Detect which cell encompasses the target text, then output its [x, y] center coordinate. 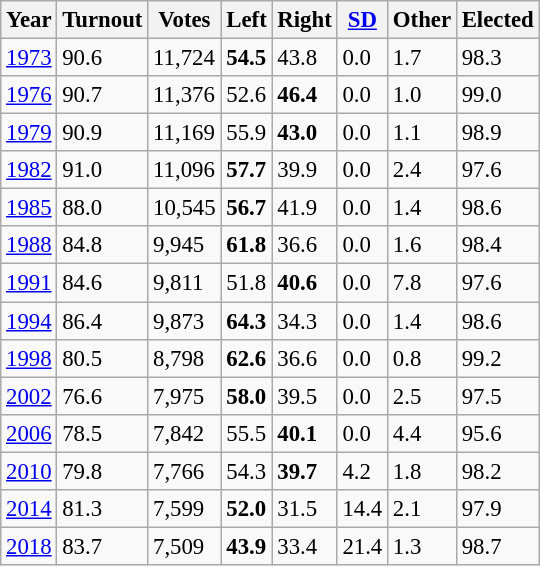
7,509 [184, 546]
88.0 [102, 208]
54.5 [246, 58]
97.9 [498, 509]
86.4 [102, 321]
1.6 [422, 245]
2014 [29, 509]
97.5 [498, 396]
46.4 [304, 95]
9,811 [184, 283]
2.1 [422, 509]
1.3 [422, 546]
8,798 [184, 358]
80.5 [102, 358]
40.1 [304, 433]
39.5 [304, 396]
Votes [184, 20]
1985 [29, 208]
9,945 [184, 245]
83.7 [102, 546]
SD [362, 20]
84.8 [102, 245]
95.6 [498, 433]
11,724 [184, 58]
76.6 [102, 396]
90.9 [102, 133]
31.5 [304, 509]
11,376 [184, 95]
98.3 [498, 58]
51.8 [246, 283]
Turnout [102, 20]
1.8 [422, 471]
11,169 [184, 133]
55.9 [246, 133]
98.4 [498, 245]
79.8 [102, 471]
98.2 [498, 471]
1982 [29, 170]
2.4 [422, 170]
41.9 [304, 208]
1988 [29, 245]
58.0 [246, 396]
43.8 [304, 58]
2.5 [422, 396]
33.4 [304, 546]
4.4 [422, 433]
1976 [29, 95]
7,599 [184, 509]
7,766 [184, 471]
39.7 [304, 471]
2010 [29, 471]
84.6 [102, 283]
Elected [498, 20]
1991 [29, 283]
52.6 [246, 95]
1.0 [422, 95]
55.5 [246, 433]
1973 [29, 58]
9,873 [184, 321]
78.5 [102, 433]
Year [29, 20]
99.2 [498, 358]
40.6 [304, 283]
Right [304, 20]
21.4 [362, 546]
90.7 [102, 95]
43.0 [304, 133]
43.9 [246, 546]
1994 [29, 321]
99.0 [498, 95]
2006 [29, 433]
56.7 [246, 208]
61.8 [246, 245]
57.7 [246, 170]
11,096 [184, 170]
0.8 [422, 358]
7.8 [422, 283]
54.3 [246, 471]
Other [422, 20]
7,842 [184, 433]
1979 [29, 133]
62.6 [246, 358]
1998 [29, 358]
Left [246, 20]
7,975 [184, 396]
4.2 [362, 471]
2002 [29, 396]
34.3 [304, 321]
2018 [29, 546]
39.9 [304, 170]
14.4 [362, 509]
52.0 [246, 509]
1.1 [422, 133]
98.9 [498, 133]
1.7 [422, 58]
81.3 [102, 509]
98.7 [498, 546]
64.3 [246, 321]
91.0 [102, 170]
10,545 [184, 208]
90.6 [102, 58]
